Return (x, y) of the center of cell containing provided text 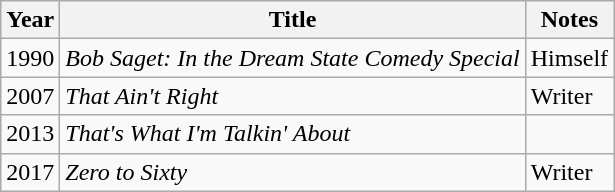
2007 (30, 96)
1990 (30, 58)
2017 (30, 172)
Title (292, 20)
Zero to Sixty (292, 172)
That Ain't Right (292, 96)
Year (30, 20)
That's What I'm Talkin' About (292, 134)
Notes (569, 20)
2013 (30, 134)
Bob Saget: In the Dream State Comedy Special (292, 58)
Himself (569, 58)
